Search for the cell housing the specified text and yield its [X, Y] center coordinate. 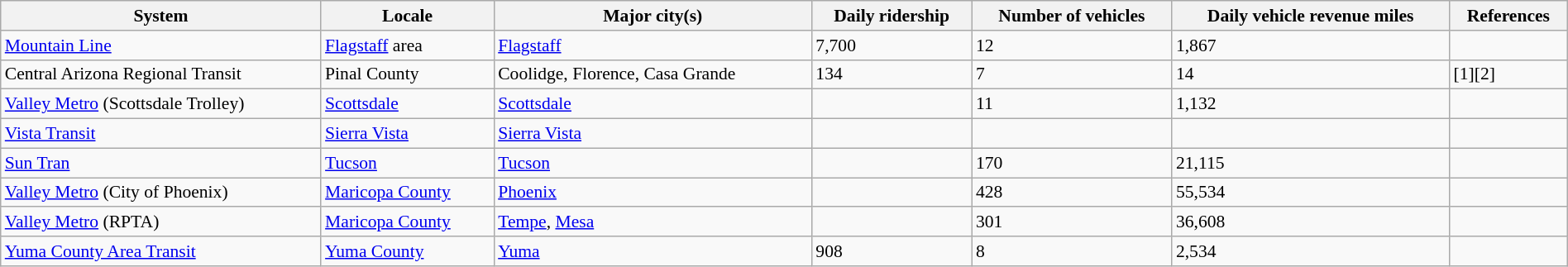
12 [1072, 45]
21,115 [1311, 163]
System [160, 16]
2,534 [1311, 251]
Vista Transit [160, 134]
Tempe, Mesa [653, 222]
Yuma [653, 251]
References [1508, 16]
36,608 [1311, 222]
11 [1072, 104]
Yuma County Area Transit [160, 251]
Valley Metro (RPTA) [160, 222]
7 [1072, 74]
908 [892, 251]
Number of vehicles [1072, 16]
7,700 [892, 45]
Central Arizona Regional Transit [160, 74]
1,132 [1311, 104]
8 [1072, 251]
Daily ridership [892, 16]
Yuma County [407, 251]
55,534 [1311, 193]
Valley Metro (City of Phoenix) [160, 193]
Flagstaff area [407, 45]
428 [1072, 193]
301 [1072, 222]
Flagstaff [653, 45]
Pinal County [407, 74]
170 [1072, 163]
[1][2] [1508, 74]
Sun Tran [160, 163]
Locale [407, 16]
Coolidge, Florence, Casa Grande [653, 74]
Daily vehicle revenue miles [1311, 16]
Valley Metro (Scottsdale Trolley) [160, 104]
134 [892, 74]
1,867 [1311, 45]
Mountain Line [160, 45]
14 [1311, 74]
Phoenix [653, 193]
Major city(s) [653, 16]
